Return [X, Y] of the center of cell containing provided text 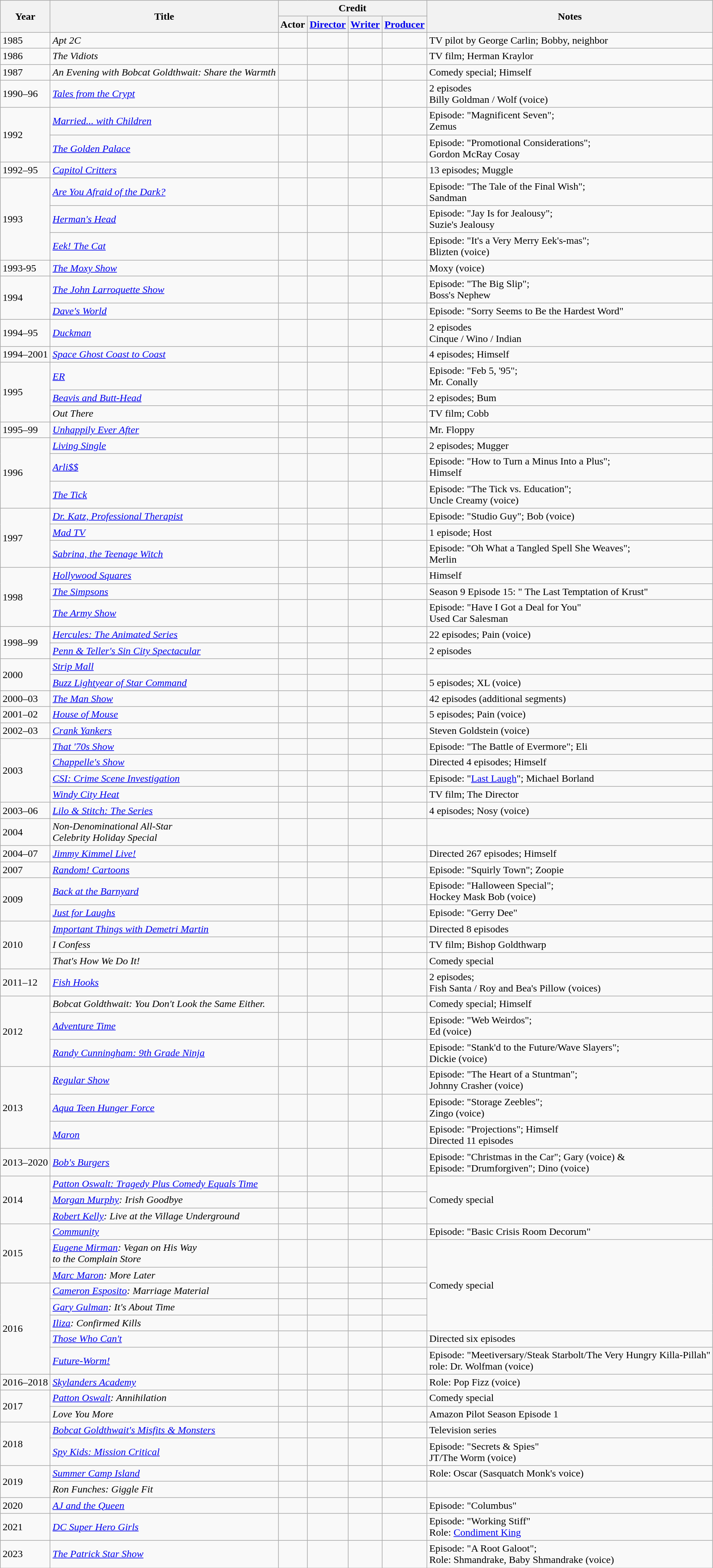
2016 [25, 1328]
House of Mouse [164, 715]
Hollywood Squares [164, 575]
Future-Worm! [164, 1360]
Sabrina, the Teenage Witch [164, 554]
Iliza: Confirmed Kills [164, 1323]
Notes [570, 16]
Space Ghost Coast to Coast [164, 355]
Those Who Can't [164, 1339]
Directed 8 episodes [570, 929]
Patton Oswalt: Tragedy Plus Comedy Equals Time [164, 1184]
TV film; Bishop Goldthwarp [570, 945]
Episode: "How to Turn a Minus Into a Plus"; Himself [570, 467]
Adventure Time [164, 1025]
2013–2020 [25, 1162]
Duckman [164, 333]
Season 9 Episode 15: " The Last Temptation of Krust" [570, 591]
Moxy (voice) [570, 268]
2009 [25, 900]
Writer [365, 24]
The Tick [164, 494]
2020 [25, 1505]
Episode: "Storage Zeebles";Zingo (voice) [570, 1108]
2004–07 [25, 853]
Strip Mall [164, 667]
1 episode; Host [570, 532]
Episode: "Meetiversary/Steak Starbolt/The Very Hungry Killa-Pillah"role: Dr. Wolfman (voice) [570, 1360]
1992–95 [25, 170]
AJ and the Queen [164, 1505]
Married... with Children [164, 121]
2 episodes; Bum [570, 398]
Fish Hooks [164, 983]
2013 [25, 1108]
Marc Maron: More Later [164, 1275]
The Simpsons [164, 591]
Cameron Esposito: Marriage Material [164, 1291]
Episode: "A Root Galoot";Role: Shmandrake, Baby Shmandrake (voice) [570, 1554]
Chappelle's Show [164, 762]
Unhappily Ever After [164, 430]
Aqua Teen Hunger Force [164, 1108]
Living Single [164, 446]
2018 [25, 1443]
An Evening with Bobcat Goldthwait: Share the Warmth [164, 72]
DC Super Hero Girls [164, 1527]
5 episodes; XL (voice) [570, 683]
Year [25, 16]
2 episodes; Mugger [570, 446]
Apt 2C [164, 40]
Episode: "Basic Crisis Room Decorum" [570, 1232]
Director [328, 24]
Actor [293, 24]
Randy Cunningham: 9th Grade Ninja [164, 1053]
2000 [25, 675]
The Golden Palace [164, 149]
Directed six episodes [570, 1339]
The Patrick Star Show [164, 1554]
1985 [25, 40]
TV film; Cobb [570, 414]
Bobcat Goldthwait's Misfits & Monsters [164, 1430]
Episode: "Web Weirdos"; Ed (voice) [570, 1025]
Episode: "Studio Guy"; Bob (voice) [570, 516]
The Army Show [164, 613]
Back at the Barnyard [164, 891]
Title [164, 16]
1997 [25, 538]
Love You More [164, 1414]
Hercules: The Animated Series [164, 635]
1995 [25, 392]
Credit [352, 8]
1998–99 [25, 643]
Episode: "The Big Slip"; Boss's Nephew [570, 290]
4 episodes; Nosy (voice) [570, 810]
Summer Camp Island [164, 1473]
4 episodes; Himself [570, 355]
The Moxy Show [164, 268]
2 episodes Cinque / Wino / Indian [570, 333]
The Vidiots [164, 56]
Episode: "Gerry Dee" [570, 913]
Bobcat Goldthwait: You Don't Look the Same Either. [164, 1004]
Regular Show [164, 1080]
2 episodes Billy Goldman / Wolf (voice) [570, 94]
Episode: "Columbus" [570, 1505]
1994–95 [25, 333]
Beavis and Butt-Head [164, 398]
Random! Cartoons [164, 870]
Television series [570, 1430]
Windy City Heat [164, 794]
Robert Kelly: Live at the Village Underground [164, 1216]
Morgan Murphy: Irish Goodbye [164, 1200]
2014 [25, 1200]
Crank Yankers [164, 731]
1990–96 [25, 94]
Capitol Critters [164, 170]
Just for Laughs [164, 913]
Non-Denominational All-Star Celebrity Holiday Special [164, 832]
Episode: "Jay Is for Jealousy"; Suzie's Jealousy [570, 219]
Directed 4 episodes; Himself [570, 762]
Jimmy Kimmel Live! [164, 853]
1993-95 [25, 268]
2019 [25, 1481]
TV pilot by George Carlin; Bobby, neighbor [570, 40]
2000–03 [25, 699]
Spy Kids: Mission Critical [164, 1452]
1998 [25, 597]
Episode: "Secrets & Spies" JT/The Worm (voice) [570, 1452]
2011–12 [25, 983]
Episode: "Working Stiff"Role: Condiment King [570, 1527]
2016–2018 [25, 1382]
Ron Funches: Giggle Fit [164, 1489]
2 episodes [570, 651]
2012 [25, 1031]
1987 [25, 72]
That's How We Do It! [164, 961]
Bob's Burgers [164, 1162]
1993 [25, 219]
2003 [25, 770]
Buzz Lightyear of Star Command [164, 683]
TV film; Herman Kraylor [570, 56]
Mr. Floppy [570, 430]
Are You Afraid of the Dark? [164, 191]
Episode: "The Heart of a Stuntman"; Johnny Crasher (voice) [570, 1080]
Community [164, 1232]
Episode: "Christmas in the Car"; Gary (voice) & Episode: "Drumforgiven"; Dino (voice) [570, 1162]
Episode: "Stank'd to the Future/Wave Slayers"; Dickie (voice) [570, 1053]
Important Things with Demetri Martin [164, 929]
Himself [570, 575]
Lilo & Stitch: The Series [164, 810]
5 episodes; Pain (voice) [570, 715]
1995–99 [25, 430]
Dr. Katz, Professional Therapist [164, 516]
Episode: "Halloween Special"; Hockey Mask Bob (voice) [570, 891]
Role: Pop Fizz (voice) [570, 1382]
Skylanders Academy [164, 1382]
The Man Show [164, 699]
1996 [25, 473]
Episode: "The Tick vs. Education"; Uncle Creamy (voice) [570, 494]
22 episodes; Pain (voice) [570, 635]
Episode: "Feb 5, '95"; Mr. Conally [570, 376]
The John Larroquette Show [164, 290]
Episode: "The Tale of the Final Wish"; Sandman [570, 191]
Gary Gulman: It's About Time [164, 1307]
Dave's World [164, 311]
1992 [25, 135]
Episode: "Last Laugh"; Michael Borland [570, 778]
CSI: Crime Scene Investigation [164, 778]
Episode: "The Battle of Evermore"; Eli [570, 746]
ER [164, 376]
2007 [25, 870]
Eek! The Cat [164, 246]
2004 [25, 832]
Herman's Head [164, 219]
TV film; The Director [570, 794]
2003–06 [25, 810]
Eugene Mirman: Vegan on His Way to the Complain Store [164, 1254]
Steven Goldstein (voice) [570, 731]
1994–2001 [25, 355]
2001–02 [25, 715]
2010 [25, 945]
2 episodes; Fish Santa / Roy and Bea's Pillow (voices) [570, 983]
Episode: "Squirly Town"; Zoopie [570, 870]
Episode: "It's a Very Merry Eek's-mas"; Blizten (voice) [570, 246]
Role: Oscar (Sasquatch Monk's voice) [570, 1473]
Episode: "Sorry Seems to Be the Hardest Word" [570, 311]
Maron [164, 1135]
Mad TV [164, 532]
Producer [404, 24]
2023 [25, 1554]
Episode: "Promotional Considerations"; Gordon McRay Cosay [570, 149]
2021 [25, 1527]
2015 [25, 1254]
Episode: "Projections"; HimselfDirected 11 episodes [570, 1135]
Episode: "Magnificent Seven"; Zemus [570, 121]
Episode: "Oh What a Tangled Spell She Weaves"; Merlin [570, 554]
1986 [25, 56]
Amazon Pilot Season Episode 1 [570, 1414]
42 episodes (additional segments) [570, 699]
Out There [164, 414]
Patton Oswalt: Annihilation [164, 1398]
Arli$$ [164, 467]
I Confess [164, 945]
Penn & Teller's Sin City Spectacular [164, 651]
13 episodes; Muggle [570, 170]
1994 [25, 298]
Tales from the Crypt [164, 94]
2017 [25, 1406]
Directed 267 episodes; Himself [570, 853]
That '70s Show [164, 746]
Episode: "Have I Got a Deal for You" Used Car Salesman [570, 613]
2002–03 [25, 731]
